Pinpoint the cell where the given text exists, returning its [X, Y] midpoint coordinate. 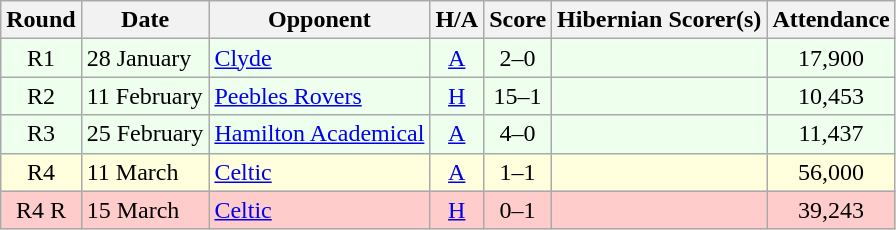
Opponent [320, 20]
H/A [457, 20]
15–1 [518, 96]
Attendance [831, 20]
R2 [41, 96]
Peebles Rovers [320, 96]
25 February [145, 134]
Hamilton Academical [320, 134]
10,453 [831, 96]
11,437 [831, 134]
Clyde [320, 58]
15 March [145, 210]
R4 R [41, 210]
2–0 [518, 58]
11 March [145, 172]
0–1 [518, 210]
4–0 [518, 134]
Hibernian Scorer(s) [660, 20]
56,000 [831, 172]
R1 [41, 58]
Score [518, 20]
1–1 [518, 172]
R4 [41, 172]
39,243 [831, 210]
R3 [41, 134]
Round [41, 20]
11 February [145, 96]
Date [145, 20]
28 January [145, 58]
17,900 [831, 58]
